Identify which cell holds the provided text, then report its (X, Y) central coordinate. 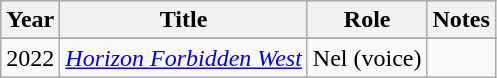
Title (184, 20)
Notes (461, 20)
Nel (voice) (367, 58)
2022 (30, 58)
Year (30, 20)
Horizon Forbidden West (184, 58)
Role (367, 20)
